Output the [x, y] coordinate of the center of the cell containing the given text.  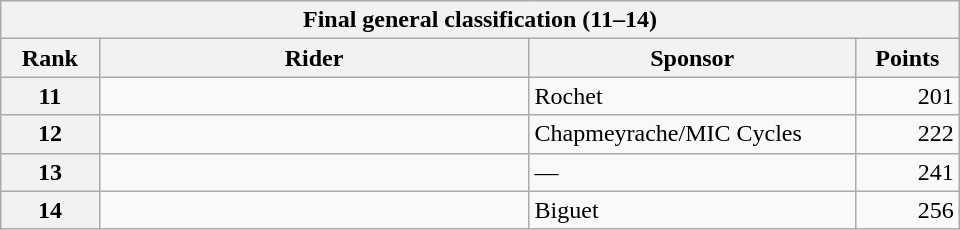
Final general classification (11–14) [480, 20]
241 [907, 172]
11 [50, 96]
Points [907, 58]
13 [50, 172]
12 [50, 134]
Chapmeyrache/MIC Cycles [692, 134]
Rank [50, 58]
14 [50, 210]
Rider [314, 58]
222 [907, 134]
201 [907, 96]
Rochet [692, 96]
256 [907, 210]
Biguet [692, 210]
Sponsor [692, 58]
— [692, 172]
